For the text-containing cell, return its midpoint in (X, Y) coordinate format. 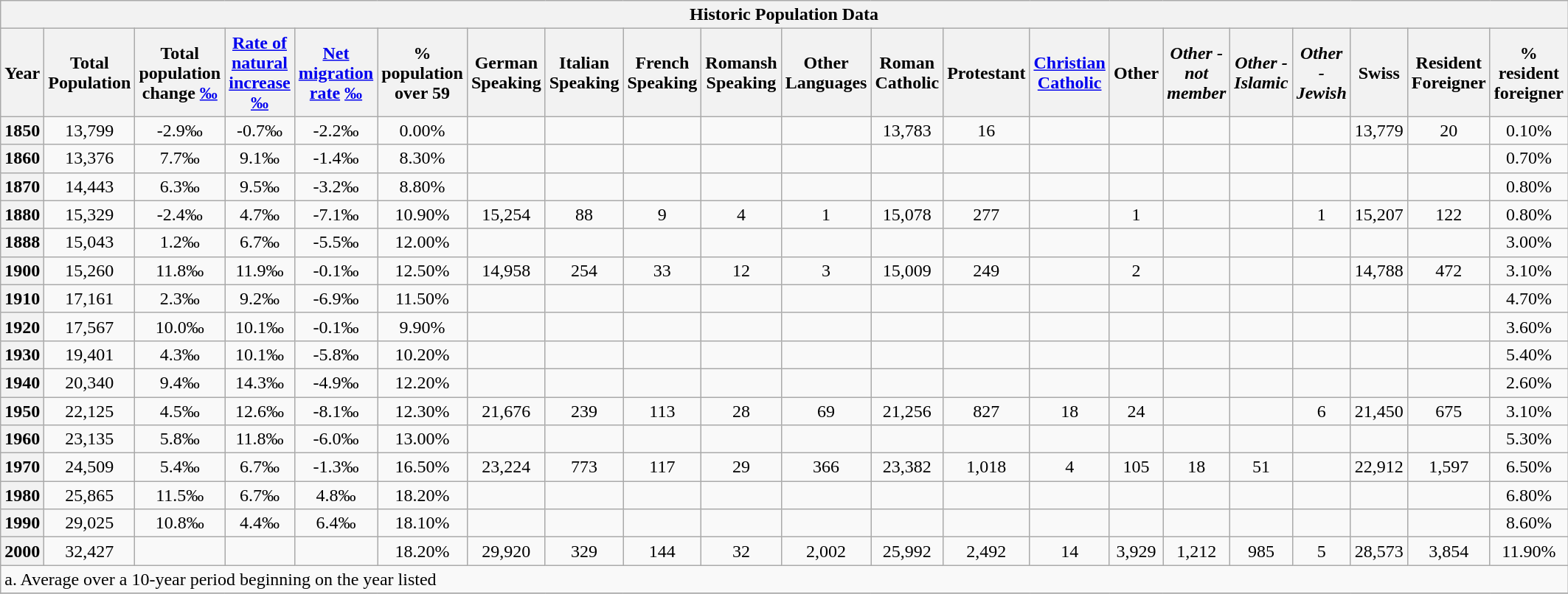
51 (1261, 467)
0.10% (1528, 130)
29,920 (506, 551)
4.4‰ (260, 523)
2,492 (987, 551)
Net migration rate ‰ (336, 72)
1910 (22, 298)
985 (1261, 551)
21,256 (907, 410)
2.60% (1528, 382)
105 (1136, 467)
5.4‰ (180, 467)
15,207 (1379, 214)
Christian Catholic (1069, 72)
a. Average over a 10-year period beginning on the year listed (785, 579)
13,783 (907, 130)
15,260 (90, 270)
1930 (22, 354)
-7.1‰ (336, 214)
827 (987, 410)
9.4‰ (180, 382)
0.00% (423, 130)
22,912 (1379, 467)
13,376 (90, 158)
6.80% (1528, 495)
0.70% (1528, 158)
German Speaking (506, 72)
1860 (22, 158)
249 (987, 270)
14 (1069, 551)
3,929 (1136, 551)
7.7‰ (180, 158)
773 (584, 467)
9.1‰ (260, 158)
-0.7‰ (260, 130)
25,865 (90, 495)
23,135 (90, 439)
2 (1136, 270)
12.6‰ (260, 410)
15,254 (506, 214)
20,340 (90, 382)
6.3‰ (180, 186)
-2.2‰ (336, 130)
4.7‰ (260, 214)
4.70% (1528, 298)
1970 (22, 467)
29 (741, 467)
Italian Speaking (584, 72)
Resident Foreigner (1449, 72)
14.3‰ (260, 382)
Total population change ‰ (180, 72)
8.30% (423, 158)
-2.4‰ (180, 214)
32,427 (90, 551)
-6.0‰ (336, 439)
1940 (22, 382)
15,078 (907, 214)
12.20% (423, 382)
13,779 (1379, 130)
-1.4‰ (336, 158)
472 (1449, 270)
French Speaking (662, 72)
Romansh Speaking (741, 72)
11.90% (1528, 551)
1960 (22, 439)
25,992 (907, 551)
-6.9‰ (336, 298)
8.80% (423, 186)
13.00% (423, 439)
Swiss (1379, 72)
-3.2‰ (336, 186)
15,329 (90, 214)
3.00% (1528, 242)
18.10% (423, 523)
675 (1449, 410)
21,450 (1379, 410)
16 (987, 130)
3,854 (1449, 551)
9.5‰ (260, 186)
11.50% (423, 298)
% resident foreigner (1528, 72)
2.3‰ (180, 298)
10.20% (423, 354)
1920 (22, 326)
88 (584, 214)
-5.5‰ (336, 242)
1,018 (987, 467)
Other Languages (826, 72)
-5.8‰ (336, 354)
9.2‰ (260, 298)
-4.9‰ (336, 382)
13,799 (90, 130)
3.60% (1528, 326)
4.8‰ (336, 495)
5.8‰ (180, 439)
Total Population (90, 72)
254 (584, 270)
14,443 (90, 186)
14,788 (1379, 270)
117 (662, 467)
4.3‰ (180, 354)
23,224 (506, 467)
239 (584, 410)
Protestant (987, 72)
23,382 (907, 467)
69 (826, 410)
19,401 (90, 354)
366 (826, 467)
32 (741, 551)
-1.3‰ (336, 467)
Other - Islamic (1261, 72)
21,676 (506, 410)
6 (1322, 410)
17,161 (90, 298)
1950 (22, 410)
20 (1449, 130)
24,509 (90, 467)
11.5‰ (180, 495)
12.00% (423, 242)
1880 (22, 214)
15,043 (90, 242)
3 (826, 270)
29,025 (90, 523)
Other (1136, 72)
28 (741, 410)
1.2‰ (180, 242)
1990 (22, 523)
5 (1322, 551)
144 (662, 551)
1,212 (1196, 551)
1900 (22, 270)
113 (662, 410)
5.40% (1528, 354)
-8.1‰ (336, 410)
% population over 59 (423, 72)
1870 (22, 186)
10.0‰ (180, 326)
10.8‰ (180, 523)
277 (987, 214)
Other - Jewish (1322, 72)
1980 (22, 495)
22,125 (90, 410)
Rate of natural increase ‰ (260, 72)
Roman Catholic (907, 72)
9 (662, 214)
1888 (22, 242)
17,567 (90, 326)
122 (1449, 214)
10.90% (423, 214)
14,958 (506, 270)
11.9‰ (260, 270)
-2.9‰ (180, 130)
Year (22, 72)
12.50% (423, 270)
28,573 (1379, 551)
15,009 (907, 270)
6.50% (1528, 467)
12.30% (423, 410)
2000 (22, 551)
33 (662, 270)
24 (1136, 410)
9.90% (423, 326)
2,002 (826, 551)
329 (584, 551)
4.5‰ (180, 410)
12 (741, 270)
8.60% (1528, 523)
6.4‰ (336, 523)
1850 (22, 130)
Other - not member (1196, 72)
5.30% (1528, 439)
1,597 (1449, 467)
Historic Population Data (785, 15)
16.50% (423, 467)
